Provide the (X, Y) coordinate of the cell's center where the given text is located.  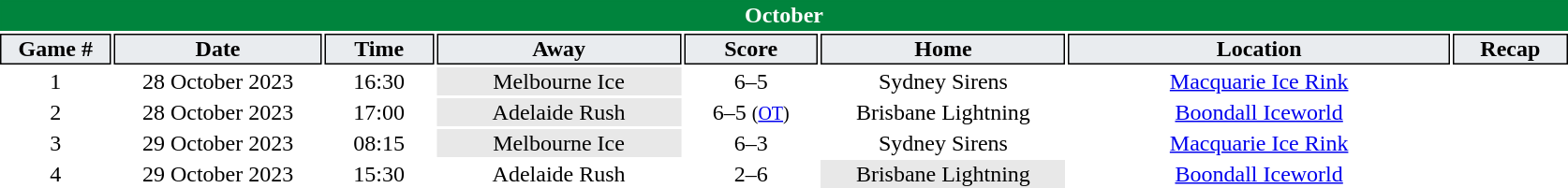
Recap (1510, 49)
15:30 (379, 174)
6–3 (751, 143)
4 (56, 174)
3 (56, 143)
08:15 (379, 143)
Game # (56, 49)
Score (751, 49)
Time (379, 49)
2 (56, 112)
Location (1259, 49)
Home (943, 49)
6–5 (751, 81)
October (784, 15)
16:30 (379, 81)
6–5 (OT) (751, 112)
1 (56, 81)
Away (559, 49)
17:00 (379, 112)
Date (218, 49)
2–6 (751, 174)
